Search for the cell housing the specified text and yield its (x, y) center coordinate. 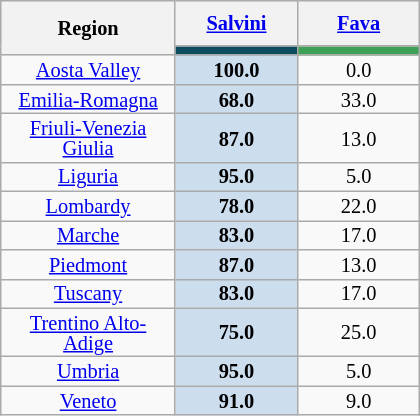
100.0 (236, 70)
Fava (359, 22)
0.0 (359, 70)
Region (88, 28)
Aosta Valley (88, 70)
68.0 (236, 98)
Umbria (88, 370)
Trentino Alto-Adige (88, 332)
91.0 (236, 400)
Tuscany (88, 294)
Salvini (236, 22)
22.0 (359, 206)
Piedmont (88, 264)
75.0 (236, 332)
25.0 (359, 332)
33.0 (359, 98)
Emilia-Romagna (88, 98)
78.0 (236, 206)
Marche (88, 234)
Lombardy (88, 206)
9.0 (359, 400)
Liguria (88, 176)
Friuli-Venezia Giulia (88, 138)
Veneto (88, 400)
